Extract the (X, Y) coordinate from the center of the cell holding the provided text.  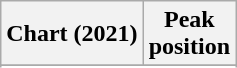
Peakposition (189, 34)
Chart (2021) (72, 34)
